Return (x, y) of the center of cell containing provided text 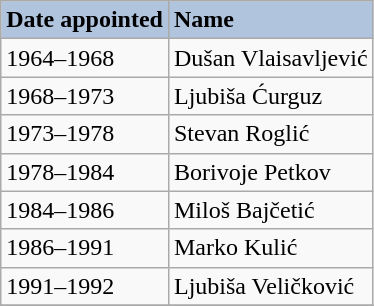
Name (270, 20)
Stevan Roglić (270, 134)
Ljubiša Ćurguz (270, 96)
1968–1973 (85, 96)
1991–1992 (85, 286)
1978–1984 (85, 172)
Miloš Bajčetić (270, 210)
1984–1986 (85, 210)
Marko Kulić (270, 248)
1973–1978 (85, 134)
Borivoje Petkov (270, 172)
1964–1968 (85, 58)
Ljubiša Veličković (270, 286)
Date appointed (85, 20)
Dušan Vlaisavljević (270, 58)
1986–1991 (85, 248)
